Provide the [X, Y] coordinate of the cell's center where the given text is located.  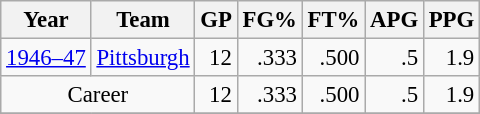
GP [216, 20]
FT% [334, 20]
PPG [451, 20]
APG [394, 20]
Pittsburgh [143, 58]
Career [98, 95]
1946–47 [46, 58]
FG% [270, 20]
Team [143, 20]
Year [46, 20]
